Locate the cell with the specified text and output its (x, y) center coordinate. 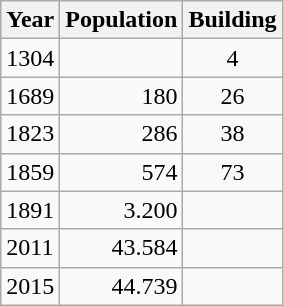
180 (122, 96)
2011 (30, 248)
Building (232, 20)
43.584 (122, 248)
Population (122, 20)
44.739 (122, 286)
1891 (30, 210)
73 (232, 172)
286 (122, 134)
1859 (30, 172)
574 (122, 172)
2015 (30, 286)
38 (232, 134)
1823 (30, 134)
4 (232, 58)
3.200 (122, 210)
1304 (30, 58)
26 (232, 96)
Year (30, 20)
1689 (30, 96)
